Extract the [x, y] coordinate from the center of the cell holding the provided text.  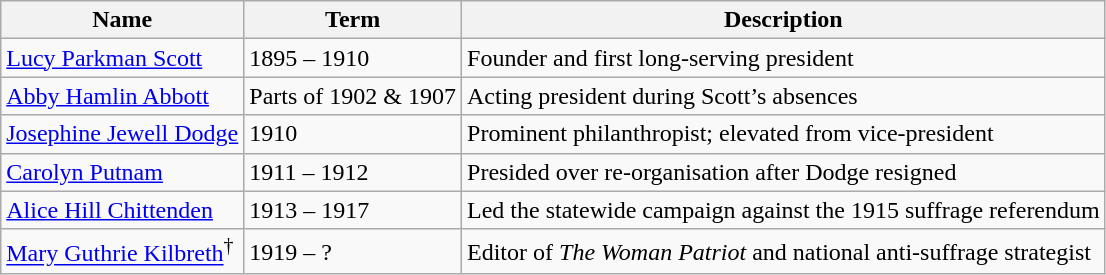
Josephine Jewell Dodge [122, 134]
1911 – 1912 [353, 172]
Description [784, 20]
1895 – 1910 [353, 58]
1910 [353, 134]
Led the statewide campaign against the 1915 suffrage referendum [784, 210]
Lucy Parkman Scott [122, 58]
Carolyn Putnam [122, 172]
Presided over re-organisation after Dodge resigned [784, 172]
1913 – 1917 [353, 210]
Editor of The Woman Patriot and national anti-suffrage strategist [784, 252]
Prominent philanthropist; elevated from vice-president [784, 134]
Acting president during Scott’s absences [784, 96]
Term [353, 20]
Alice Hill Chittenden [122, 210]
Founder and first long-serving president [784, 58]
1919 – ? [353, 252]
Name [122, 20]
Mary Guthrie Kilbreth† [122, 252]
Parts of 1902 & 1907 [353, 96]
Abby Hamlin Abbott [122, 96]
